From the cell containing the given text, extract its center point as (x, y) coordinate. 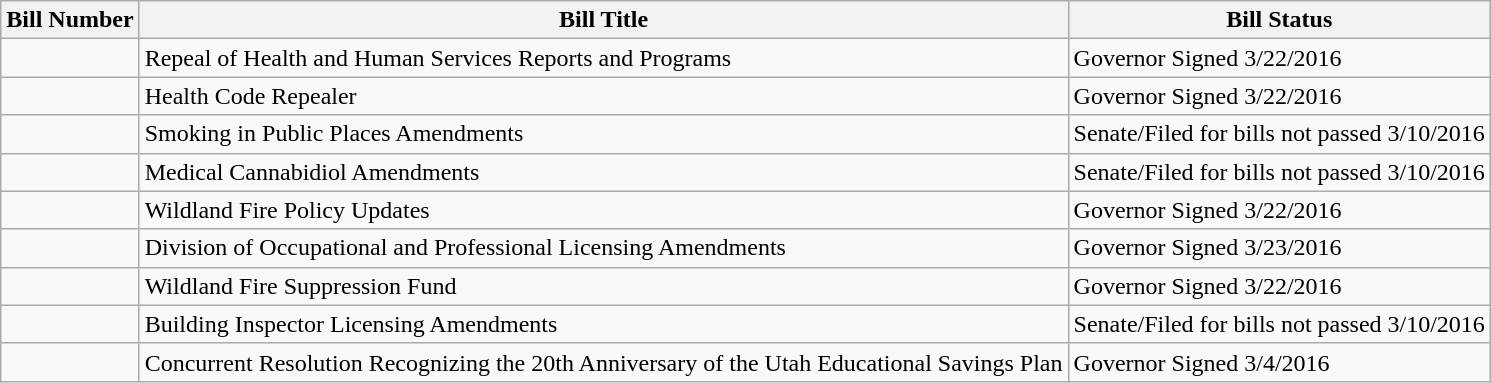
Repeal of Health and Human Services Reports and Programs (604, 58)
Bill Number (70, 20)
Governor Signed 3/4/2016 (1279, 362)
Bill Title (604, 20)
Building Inspector Licensing Amendments (604, 324)
Medical Cannabidiol Amendments (604, 172)
Smoking in Public Places Amendments (604, 134)
Health Code Repealer (604, 96)
Governor Signed 3/23/2016 (1279, 248)
Division of Occupational and Professional Licensing Amendments (604, 248)
Wildland Fire Policy Updates (604, 210)
Wildland Fire Suppression Fund (604, 286)
Bill Status (1279, 20)
Concurrent Resolution Recognizing the 20th Anniversary of the Utah Educational Savings Plan (604, 362)
